Identify which cell holds the provided text, then report its (X, Y) central coordinate. 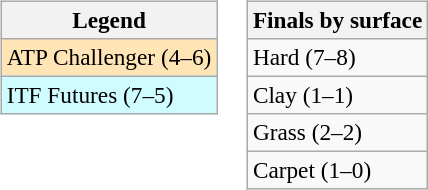
Legend (108, 20)
Hard (7–8) (337, 57)
Grass (2–2) (337, 133)
Clay (1–1) (337, 95)
ITF Futures (7–5) (108, 95)
Carpet (1–0) (337, 171)
Finals by surface (337, 20)
ATP Challenger (4–6) (108, 57)
